Search for the cell housing the specified text and yield its (x, y) center coordinate. 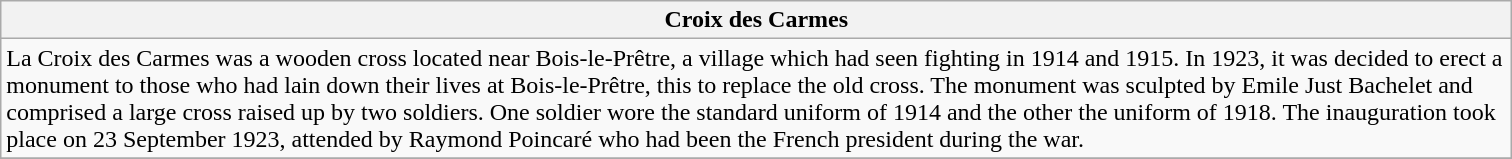
Croix des Carmes (756, 20)
